Search for the cell housing the specified text and yield its (X, Y) center coordinate. 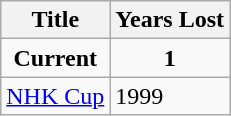
1 (170, 58)
Current (56, 58)
NHK Cup (56, 96)
Title (56, 20)
1999 (170, 96)
Years Lost (170, 20)
